Pinpoint the cell where the given text exists, returning its [x, y] midpoint coordinate. 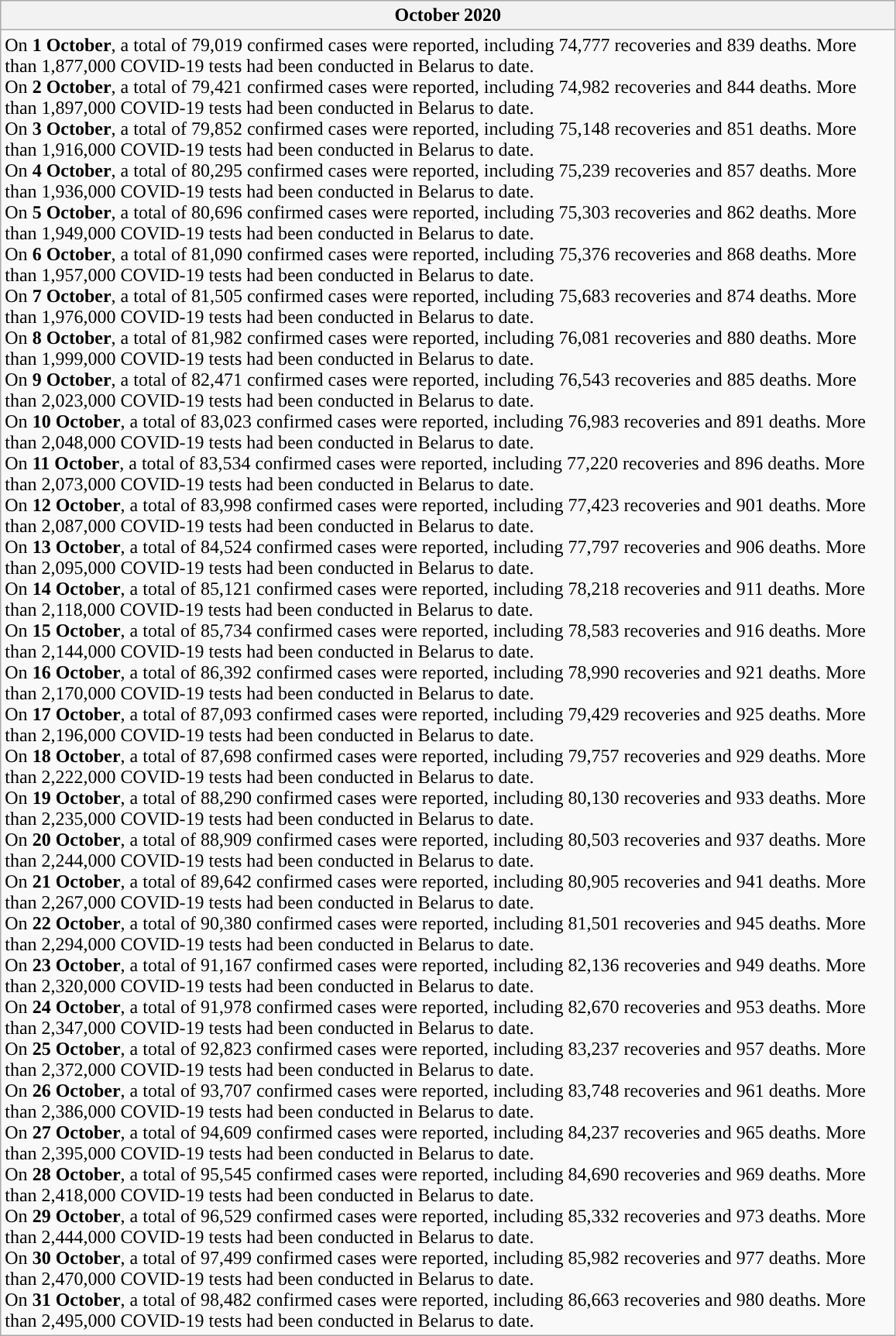
October 2020 [448, 15]
